Scan for the cell matching the given text and deliver its (X, Y) coordinate at center. 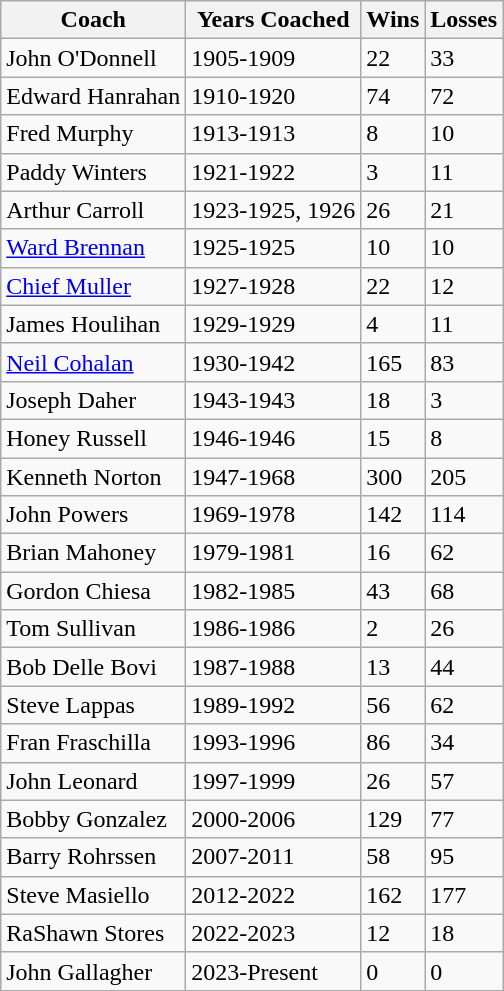
Arthur Carroll (94, 210)
Wins (393, 20)
86 (393, 743)
142 (393, 515)
Steve Masiello (94, 895)
4 (393, 324)
John Powers (94, 515)
John Gallagher (94, 971)
Losses (464, 20)
1930-1942 (274, 362)
1986-1986 (274, 629)
1929-1929 (274, 324)
21 (464, 210)
2012-2022 (274, 895)
1969-1978 (274, 515)
162 (393, 895)
Steve Lappas (94, 705)
1913-1913 (274, 134)
Barry Rohrssen (94, 857)
Chief Muller (94, 286)
2 (393, 629)
Bobby Gonzalez (94, 819)
Kenneth Norton (94, 477)
Fred Murphy (94, 134)
44 (464, 667)
Joseph Daher (94, 400)
74 (393, 96)
1921-1922 (274, 172)
177 (464, 895)
15 (393, 438)
John Leonard (94, 781)
1947-1968 (274, 477)
RaShawn Stores (94, 933)
2023-Present (274, 971)
95 (464, 857)
72 (464, 96)
1923-1925, 1926 (274, 210)
1979-1981 (274, 553)
James Houlihan (94, 324)
2007-2011 (274, 857)
33 (464, 58)
Neil Cohalan (94, 362)
43 (393, 591)
114 (464, 515)
1927-1928 (274, 286)
Ward Brennan (94, 248)
1943-1943 (274, 400)
1993-1996 (274, 743)
1946-1946 (274, 438)
2000-2006 (274, 819)
John O'Donnell (94, 58)
Brian Mahoney (94, 553)
1989-1992 (274, 705)
Years Coached (274, 20)
56 (393, 705)
Fran Fraschilla (94, 743)
Coach (94, 20)
1910-1920 (274, 96)
68 (464, 591)
1925-1925 (274, 248)
58 (393, 857)
1997-1999 (274, 781)
205 (464, 477)
Gordon Chiesa (94, 591)
1982-1985 (274, 591)
Bob Delle Bovi (94, 667)
34 (464, 743)
300 (393, 477)
Edward Hanrahan (94, 96)
Paddy Winters (94, 172)
2022-2023 (274, 933)
57 (464, 781)
1905-1909 (274, 58)
13 (393, 667)
Honey Russell (94, 438)
77 (464, 819)
165 (393, 362)
Tom Sullivan (94, 629)
1987-1988 (274, 667)
16 (393, 553)
129 (393, 819)
83 (464, 362)
